Return the [x, y] coordinate for the center point of the cell that contains the specified text.  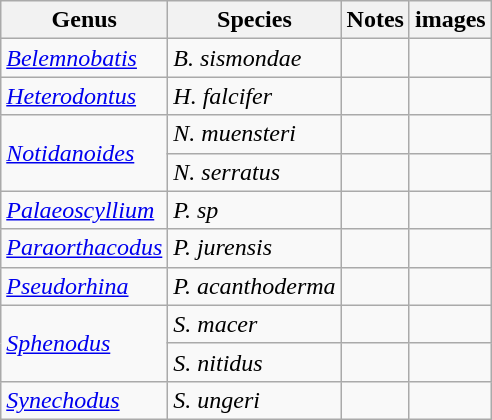
N. serratus [254, 172]
B. sismondae [254, 58]
H. falcifer [254, 96]
P. acanthoderma [254, 286]
S. nitidus [254, 362]
P. sp [254, 210]
Belemnobatis [84, 58]
Notes [375, 20]
Pseudorhina [84, 286]
Species [254, 20]
Notidanoides [84, 153]
Palaeoscyllium [84, 210]
P. jurensis [254, 248]
Synechodus [84, 400]
images [450, 20]
Genus [84, 20]
Heterodontus [84, 96]
N. muensteri [254, 134]
S. ungeri [254, 400]
Paraorthacodus [84, 248]
Sphenodus [84, 343]
S. macer [254, 324]
